For the text-containing cell, return its midpoint in [X, Y] coordinate format. 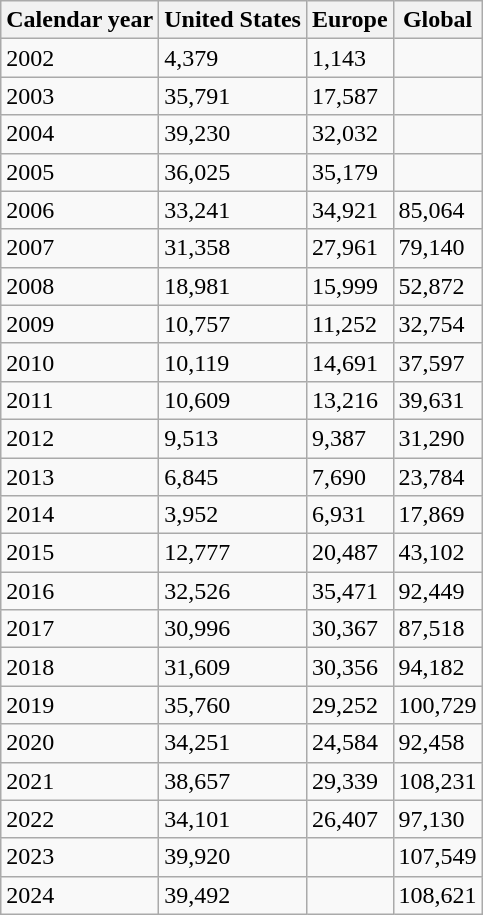
2010 [80, 362]
39,920 [233, 857]
39,230 [233, 134]
13,216 [350, 400]
79,140 [438, 248]
92,458 [438, 743]
2022 [80, 819]
4,379 [233, 58]
97,130 [438, 819]
39,631 [438, 400]
34,101 [233, 819]
30,367 [350, 629]
94,182 [438, 667]
2019 [80, 705]
31,358 [233, 248]
107,549 [438, 857]
2017 [80, 629]
29,339 [350, 781]
2009 [80, 324]
2016 [80, 591]
Europe [350, 20]
2024 [80, 895]
108,231 [438, 781]
52,872 [438, 286]
27,961 [350, 248]
2023 [80, 857]
2015 [80, 553]
11,252 [350, 324]
100,729 [438, 705]
38,657 [233, 781]
30,356 [350, 667]
10,757 [233, 324]
26,407 [350, 819]
30,996 [233, 629]
2021 [80, 781]
2020 [80, 743]
Global [438, 20]
2004 [80, 134]
10,119 [233, 362]
9,387 [350, 438]
35,760 [233, 705]
34,251 [233, 743]
32,526 [233, 591]
32,754 [438, 324]
18,981 [233, 286]
2013 [80, 477]
6,845 [233, 477]
17,587 [350, 96]
2003 [80, 96]
2011 [80, 400]
2005 [80, 172]
2007 [80, 248]
United States [233, 20]
10,609 [233, 400]
2006 [80, 210]
34,921 [350, 210]
2018 [80, 667]
9,513 [233, 438]
33,241 [233, 210]
36,025 [233, 172]
12,777 [233, 553]
35,791 [233, 96]
20,487 [350, 553]
Calendar year [80, 20]
37,597 [438, 362]
32,032 [350, 134]
2014 [80, 515]
24,584 [350, 743]
39,492 [233, 895]
14,691 [350, 362]
29,252 [350, 705]
92,449 [438, 591]
35,471 [350, 591]
108,621 [438, 895]
17,869 [438, 515]
85,064 [438, 210]
43,102 [438, 553]
31,290 [438, 438]
23,784 [438, 477]
6,931 [350, 515]
2008 [80, 286]
1,143 [350, 58]
87,518 [438, 629]
7,690 [350, 477]
31,609 [233, 667]
3,952 [233, 515]
2002 [80, 58]
35,179 [350, 172]
15,999 [350, 286]
2012 [80, 438]
